Return [x, y] of the center of cell containing provided text 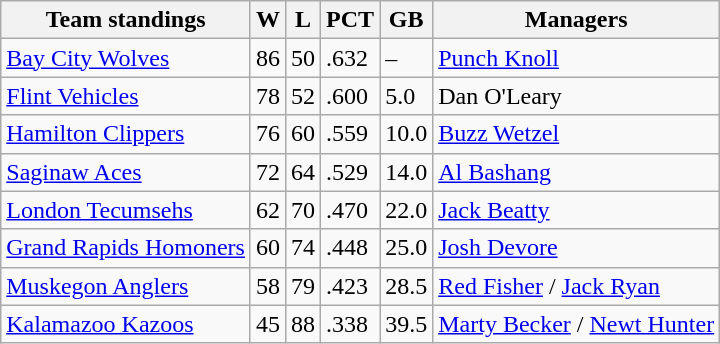
39.5 [406, 324]
58 [268, 286]
22.0 [406, 210]
Saginaw Aces [126, 172]
L [304, 20]
GB [406, 20]
14.0 [406, 172]
– [406, 58]
28.5 [406, 286]
64 [304, 172]
25.0 [406, 248]
Marty Becker / Newt Hunter [576, 324]
Bay City Wolves [126, 58]
50 [304, 58]
.423 [350, 286]
45 [268, 324]
Kalamazoo Kazoos [126, 324]
Al Bashang [576, 172]
62 [268, 210]
Managers [576, 20]
London Tecumsehs [126, 210]
Josh Devore [576, 248]
PCT [350, 20]
88 [304, 324]
.448 [350, 248]
52 [304, 96]
Red Fisher / Jack Ryan [576, 286]
.600 [350, 96]
72 [268, 172]
Muskegon Anglers [126, 286]
.338 [350, 324]
Punch Knoll [576, 58]
Grand Rapids Homoners [126, 248]
79 [304, 286]
86 [268, 58]
70 [304, 210]
.529 [350, 172]
10.0 [406, 134]
76 [268, 134]
W [268, 20]
.470 [350, 210]
.632 [350, 58]
74 [304, 248]
Hamilton Clippers [126, 134]
.559 [350, 134]
Dan O'Leary [576, 96]
Team standings [126, 20]
78 [268, 96]
Jack Beatty [576, 210]
Flint Vehicles [126, 96]
Buzz Wetzel [576, 134]
5.0 [406, 96]
